Return [x, y] of the center of cell containing provided text 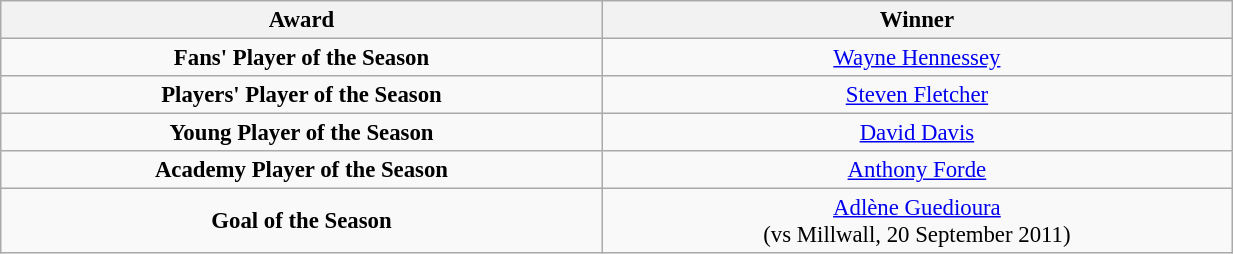
Goal of the Season [302, 222]
Steven Fletcher [916, 95]
David Davis [916, 133]
Award [302, 20]
Wayne Hennessey [916, 58]
Academy Player of the Season [302, 170]
Young Player of the Season [302, 133]
Fans' Player of the Season [302, 58]
Anthony Forde [916, 170]
Players' Player of the Season [302, 95]
Adlène Guedioura(vs Millwall, 20 September 2011) [916, 222]
Winner [916, 20]
